Detect which cell encompasses the target text, then output its (X, Y) center coordinate. 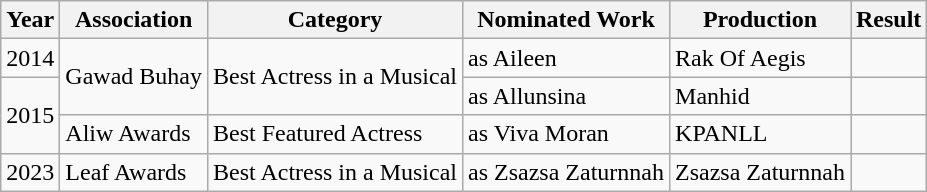
Nominated Work (566, 20)
Gawad Buhay (134, 77)
Category (336, 20)
as Viva Moran (566, 134)
2023 (30, 172)
as Zsazsa Zaturnnah (566, 172)
as Allunsina (566, 96)
2015 (30, 115)
Manhid (760, 96)
Zsazsa Zaturnnah (760, 172)
Leaf Awards (134, 172)
Association (134, 20)
Best Featured Actress (336, 134)
KPANLL (760, 134)
Year (30, 20)
as Aileen (566, 58)
2014 (30, 58)
Aliw Awards (134, 134)
Production (760, 20)
Result (888, 20)
Rak Of Aegis (760, 58)
